Determine the (X, Y) coordinate at the center of the cell enclosing the given text.  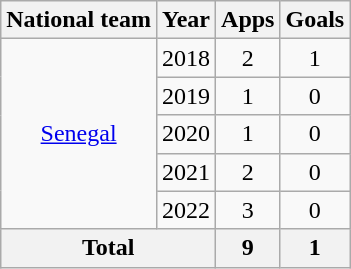
3 (248, 210)
Year (186, 20)
2019 (186, 96)
2020 (186, 134)
Goals (315, 20)
9 (248, 248)
2021 (186, 172)
Total (108, 248)
Apps (248, 20)
National team (79, 20)
Senegal (79, 134)
2018 (186, 58)
2022 (186, 210)
